From the cell containing the given text, extract its center point as (x, y) coordinate. 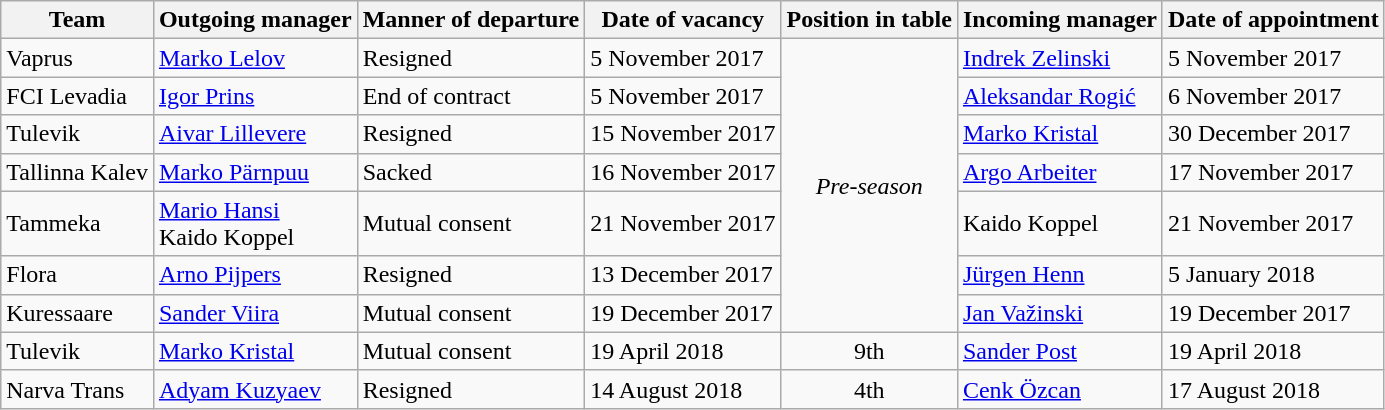
Manner of departure (470, 20)
Adyam Kuzyaev (255, 389)
Jan Važinski (1060, 313)
Team (78, 20)
13 December 2017 (683, 275)
15 November 2017 (683, 134)
Sander Viira (255, 313)
Jürgen Henn (1060, 275)
Tammeka (78, 224)
4th (869, 389)
Tallinna Kalev (78, 172)
Aivar Lillevere (255, 134)
Sacked (470, 172)
17 August 2018 (1273, 389)
Date of appointment (1273, 20)
Kaido Koppel (1060, 224)
Aleksandar Rogić (1060, 96)
Flora (78, 275)
Marko Lelov (255, 58)
Sander Post (1060, 351)
Outgoing manager (255, 20)
16 November 2017 (683, 172)
6 November 2017 (1273, 96)
Vaprus (78, 58)
9th (869, 351)
Arno Pijpers (255, 275)
Indrek Zelinski (1060, 58)
5 January 2018 (1273, 275)
Pre-season (869, 186)
Igor Prins (255, 96)
Cenk Özcan (1060, 389)
End of contract (470, 96)
Position in table (869, 20)
Kuressaare (78, 313)
Argo Arbeiter (1060, 172)
Incoming manager (1060, 20)
30 December 2017 (1273, 134)
Mario Hansi Kaido Koppel (255, 224)
Marko Pärnpuu (255, 172)
Date of vacancy (683, 20)
17 November 2017 (1273, 172)
FCI Levadia (78, 96)
Narva Trans (78, 389)
14 August 2018 (683, 389)
